Determine the [X, Y] coordinate at the center of the cell enclosing the given text.  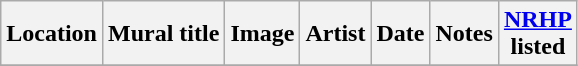
Mural title [163, 34]
Location [52, 34]
Date [400, 34]
Image [262, 34]
Artist [336, 34]
NRHPlisted [538, 34]
Notes [464, 34]
